Extract the [x, y] coordinate from the center of the cell holding the provided text.  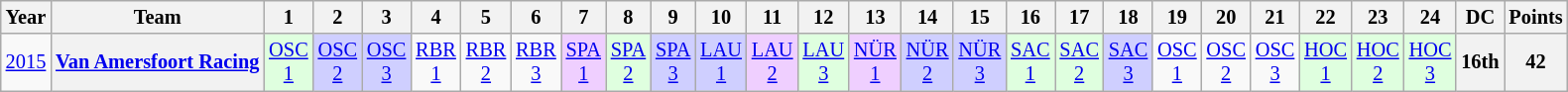
18 [1129, 17]
8 [629, 17]
2015 [26, 62]
NÜR3 [980, 62]
20 [1226, 17]
Van Amersfoort Racing [157, 62]
SPA3 [672, 62]
19 [1176, 17]
SPA1 [583, 62]
15 [980, 17]
24 [1430, 17]
LAU3 [823, 62]
23 [1379, 17]
Team [157, 17]
LAU2 [773, 62]
12 [823, 17]
5 [486, 17]
11 [773, 17]
RBR2 [486, 62]
7 [583, 17]
6 [536, 17]
1 [288, 17]
17 [1079, 17]
NÜR1 [875, 62]
21 [1275, 17]
SPA2 [629, 62]
2 [337, 17]
HOC1 [1325, 62]
3 [387, 17]
14 [928, 17]
SAC1 [1029, 62]
Year [26, 17]
LAU1 [721, 62]
HOC2 [1379, 62]
NÜR2 [928, 62]
22 [1325, 17]
42 [1535, 62]
13 [875, 17]
10 [721, 17]
16th [1480, 62]
SAC3 [1129, 62]
9 [672, 17]
Points [1535, 17]
16 [1029, 17]
RBR1 [435, 62]
HOC3 [1430, 62]
4 [435, 17]
SAC2 [1079, 62]
DC [1480, 17]
RBR3 [536, 62]
